Output the (x, y) coordinate of the center of the cell containing the given text.  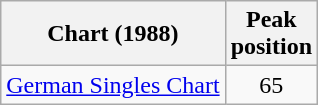
65 (271, 85)
German Singles Chart (113, 85)
Peakposition (271, 34)
Chart (1988) (113, 34)
